Provide the [x, y] coordinate of the cell's center where the given text is located.  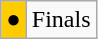
Finals [61, 20]
● [14, 20]
